Output the (X, Y) coordinate of the center of the cell containing the given text.  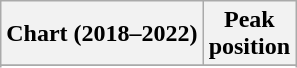
Chart (2018–2022) (102, 34)
Peakposition (249, 34)
